Capture the cell that displays the provided text and extract its (x, y) central coordinate. 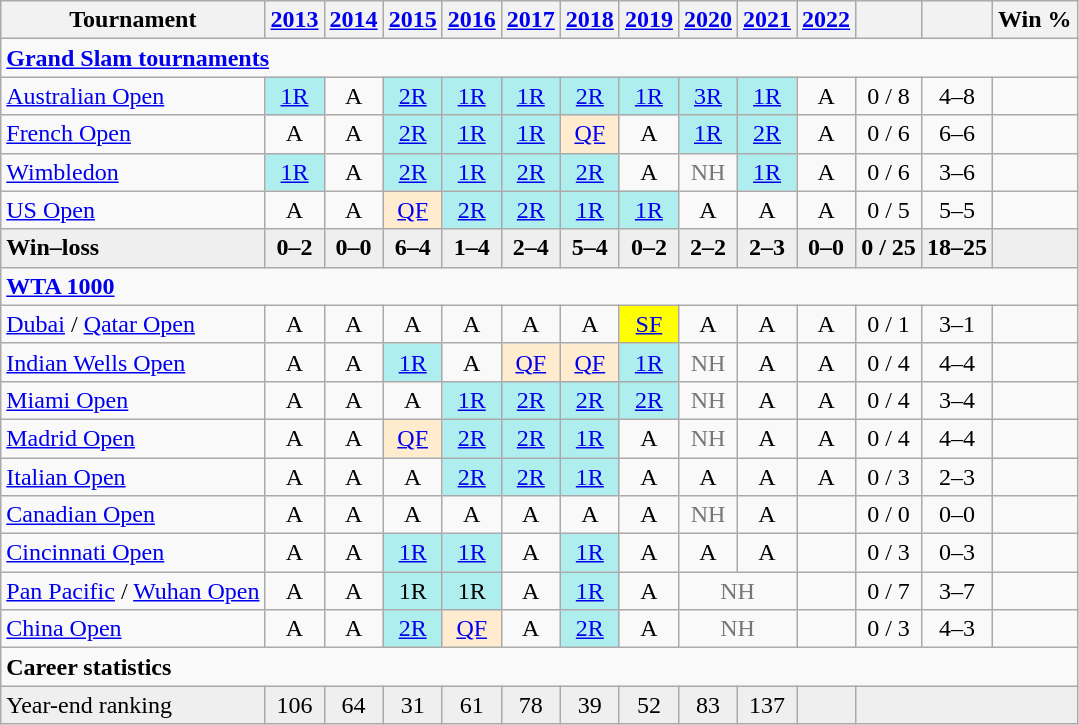
106 (294, 705)
0 / 8 (889, 96)
Canadian Open (133, 515)
2020 (708, 20)
3R (708, 96)
Win % (1034, 20)
2–2 (708, 248)
39 (590, 705)
78 (530, 705)
Career statistics (539, 667)
Tournament (133, 20)
2022 (826, 20)
2018 (590, 20)
1–4 (472, 248)
2013 (294, 20)
3–7 (956, 591)
2014 (354, 20)
2021 (768, 20)
0 / 1 (889, 324)
Miami Open (133, 400)
137 (768, 705)
6–4 (412, 248)
Dubai / Qatar Open (133, 324)
3–1 (956, 324)
Pan Pacific / Wuhan Open (133, 591)
Indian Wells Open (133, 362)
0 / 5 (889, 210)
US Open (133, 210)
2019 (648, 20)
64 (354, 705)
3–4 (956, 400)
Australian Open (133, 96)
52 (648, 705)
6–6 (956, 134)
WTA 1000 (539, 286)
Madrid Open (133, 438)
French Open (133, 134)
0 / 0 (889, 515)
61 (472, 705)
0 / 25 (889, 248)
4–3 (956, 629)
SF (648, 324)
31 (412, 705)
Grand Slam tournaments (539, 58)
0–3 (956, 553)
China Open (133, 629)
0 / 7 (889, 591)
3–6 (956, 172)
5–4 (590, 248)
18–25 (956, 248)
Year-end ranking (133, 705)
83 (708, 705)
Wimbledon (133, 172)
5–5 (956, 210)
4–8 (956, 96)
2–4 (530, 248)
Cincinnati Open (133, 553)
Italian Open (133, 477)
2015 (412, 20)
2017 (530, 20)
Win–loss (133, 248)
2016 (472, 20)
